Return the [x, y] coordinate for the center point of the cell that contains the specified text.  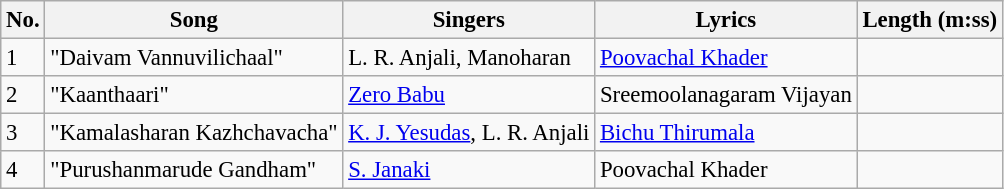
No. [23, 20]
4 [23, 170]
"Purushanmarude Gandham" [194, 170]
K. J. Yesudas, L. R. Anjali [469, 133]
"Kaanthaari" [194, 95]
Singers [469, 20]
1 [23, 58]
Song [194, 20]
3 [23, 133]
Sreemoolanagaram Vijayan [726, 95]
Lyrics [726, 20]
"Daivam Vannuvilichaal" [194, 58]
L. R. Anjali, Manoharan [469, 58]
Length (m:ss) [930, 20]
S. Janaki [469, 170]
2 [23, 95]
Zero Babu [469, 95]
"Kamalasharan Kazhchavacha" [194, 133]
Bichu Thirumala [726, 133]
